Pinpoint the cell where the given text exists, returning its [x, y] midpoint coordinate. 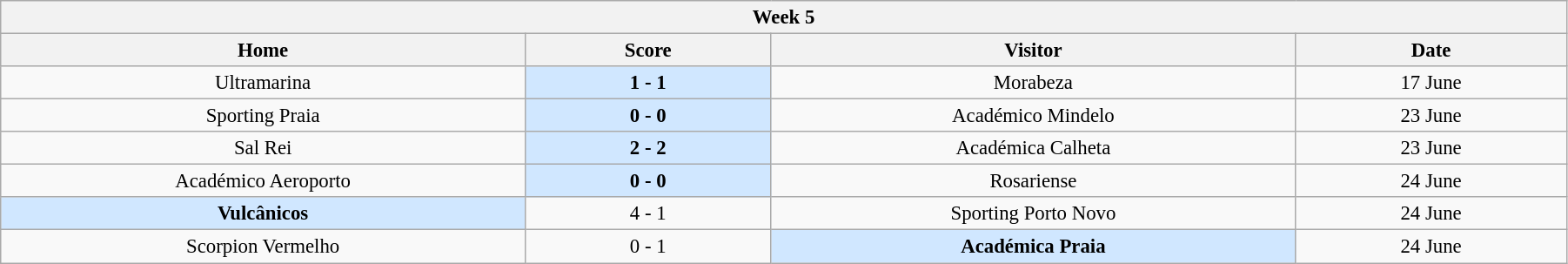
Ultramarina [263, 83]
Sporting Porto Novo [1034, 213]
Académica Calheta [1034, 148]
Sal Rei [263, 148]
2 - 2 [647, 148]
4 - 1 [647, 213]
0 - 1 [647, 247]
Scorpion Vermelho [263, 247]
Date [1431, 51]
Rosariense [1034, 181]
Week 5 [784, 17]
Académico Mindelo [1034, 116]
Morabeza [1034, 83]
Sporting Praia [263, 116]
17 June [1431, 83]
Home [263, 51]
Vulcânicos [263, 213]
1 - 1 [647, 83]
Score [647, 51]
Académico Aeroporto [263, 181]
Visitor [1034, 51]
Académica Praia [1034, 247]
